Provide the [x, y] coordinate of the cell's center where the given text is located.  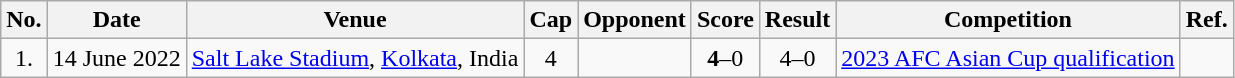
No. [24, 20]
4 [551, 58]
Competition [1008, 20]
Score [725, 20]
2023 AFC Asian Cup qualification [1008, 58]
Result [797, 20]
Opponent [635, 20]
1. [24, 58]
Cap [551, 20]
Date [116, 20]
Salt Lake Stadium, Kolkata, India [355, 58]
Ref. [1206, 20]
14 June 2022 [116, 58]
Venue [355, 20]
